For the text-containing cell, return its midpoint in (X, Y) coordinate format. 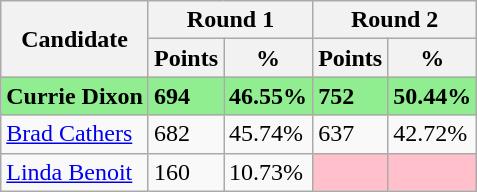
10.73% (268, 172)
694 (186, 96)
Linda Benoit (75, 172)
Candidate (75, 39)
Currie Dixon (75, 96)
160 (186, 172)
50.44% (432, 96)
752 (350, 96)
46.55% (268, 96)
Brad Cathers (75, 134)
42.72% (432, 134)
682 (186, 134)
637 (350, 134)
Round 1 (230, 20)
45.74% (268, 134)
Round 2 (395, 20)
